From the cell containing the given text, extract its center point as [x, y] coordinate. 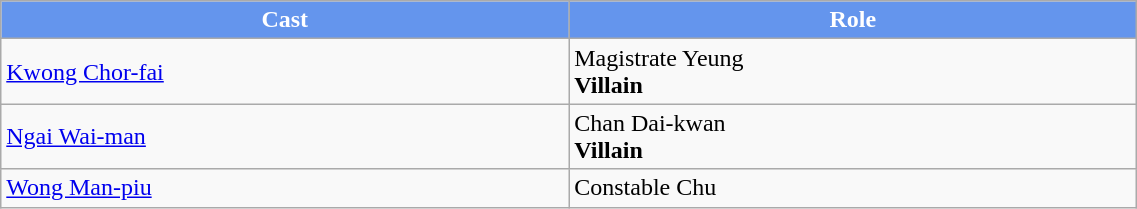
Ngai Wai-man [285, 136]
Magistrate Yeung Villain [853, 72]
Constable Chu [853, 188]
Role [853, 20]
Wong Man-piu [285, 188]
Chan Dai-kwan Villain [853, 136]
Cast [285, 20]
Kwong Chor-fai [285, 72]
